Search for the cell housing the specified text and yield its (X, Y) center coordinate. 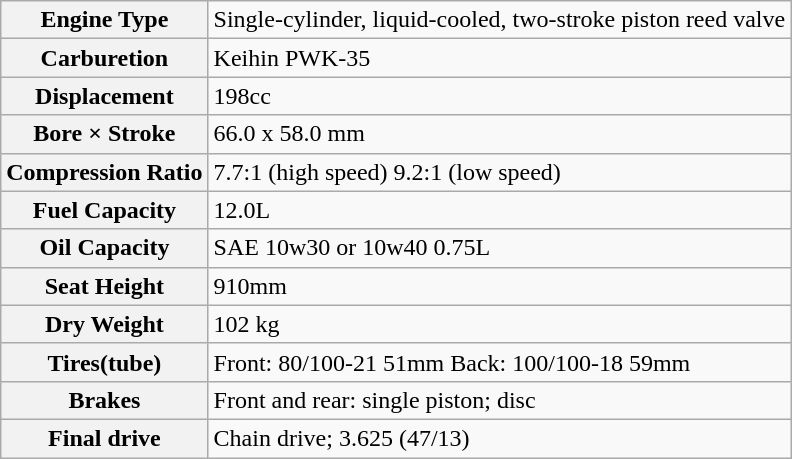
Chain drive; 3.625 (47/13) (500, 438)
SAE 10w30 or 10w40 0.75L (500, 248)
66.0 x 58.0 mm (500, 134)
102 kg (500, 324)
Seat Height (104, 286)
Front and rear: single piston; disc (500, 400)
198cc (500, 96)
12.0L (500, 210)
Final drive (104, 438)
Single-cylinder, liquid-cooled, two-stroke piston reed valve (500, 20)
Keihin PWK-35 (500, 58)
Tires(tube) (104, 362)
Brakes (104, 400)
Bore × Stroke (104, 134)
910mm (500, 286)
Engine Type (104, 20)
Oil Capacity (104, 248)
Carburetion (104, 58)
Front: 80/100-21 51mm Back: 100/100-18 59mm (500, 362)
Displacement (104, 96)
Fuel Capacity (104, 210)
Dry Weight (104, 324)
7.7:1 (high speed) 9.2:1 (low speed) (500, 172)
Compression Ratio (104, 172)
